Search for the cell housing the specified text and yield its [x, y] center coordinate. 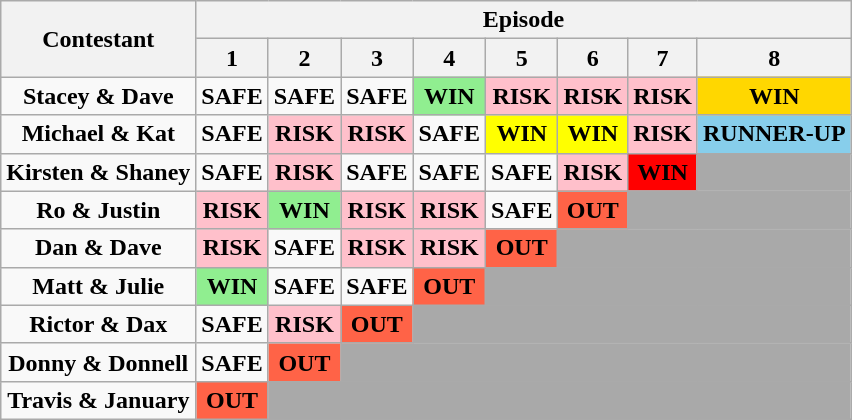
Travis & January [98, 400]
Ro & Justin [98, 210]
Kirsten & Shaney [98, 172]
1 [232, 58]
7 [663, 58]
RUNNER-UP [774, 134]
4 [449, 58]
Episode [524, 20]
Rictor & Dax [98, 324]
5 [522, 58]
3 [377, 58]
Contestant [98, 39]
2 [304, 58]
6 [593, 58]
8 [774, 58]
Dan & Dave [98, 248]
Matt & Julie [98, 286]
Michael & Kat [98, 134]
Stacey & Dave [98, 96]
Donny & Donnell [98, 362]
